Capture the cell that displays the provided text and extract its (x, y) central coordinate. 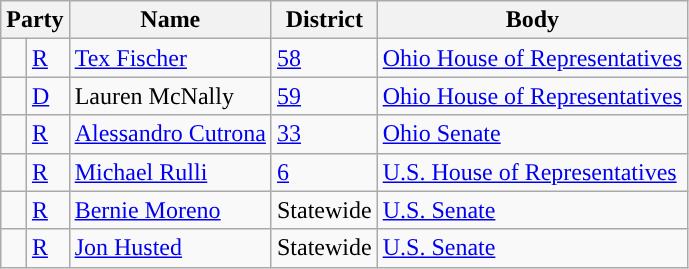
Tex Fischer (170, 58)
Alessandro Cutrona (170, 134)
D (48, 96)
Name (170, 20)
Lauren McNally (170, 96)
U.S. House of Representatives (532, 172)
Michael Rulli (170, 172)
58 (324, 58)
Body (532, 20)
59 (324, 96)
6 (324, 172)
District (324, 20)
Jon Husted (170, 248)
Bernie Moreno (170, 210)
Ohio Senate (532, 134)
Party (35, 20)
33 (324, 134)
